From the cell containing the given text, extract its center point as [X, Y] coordinate. 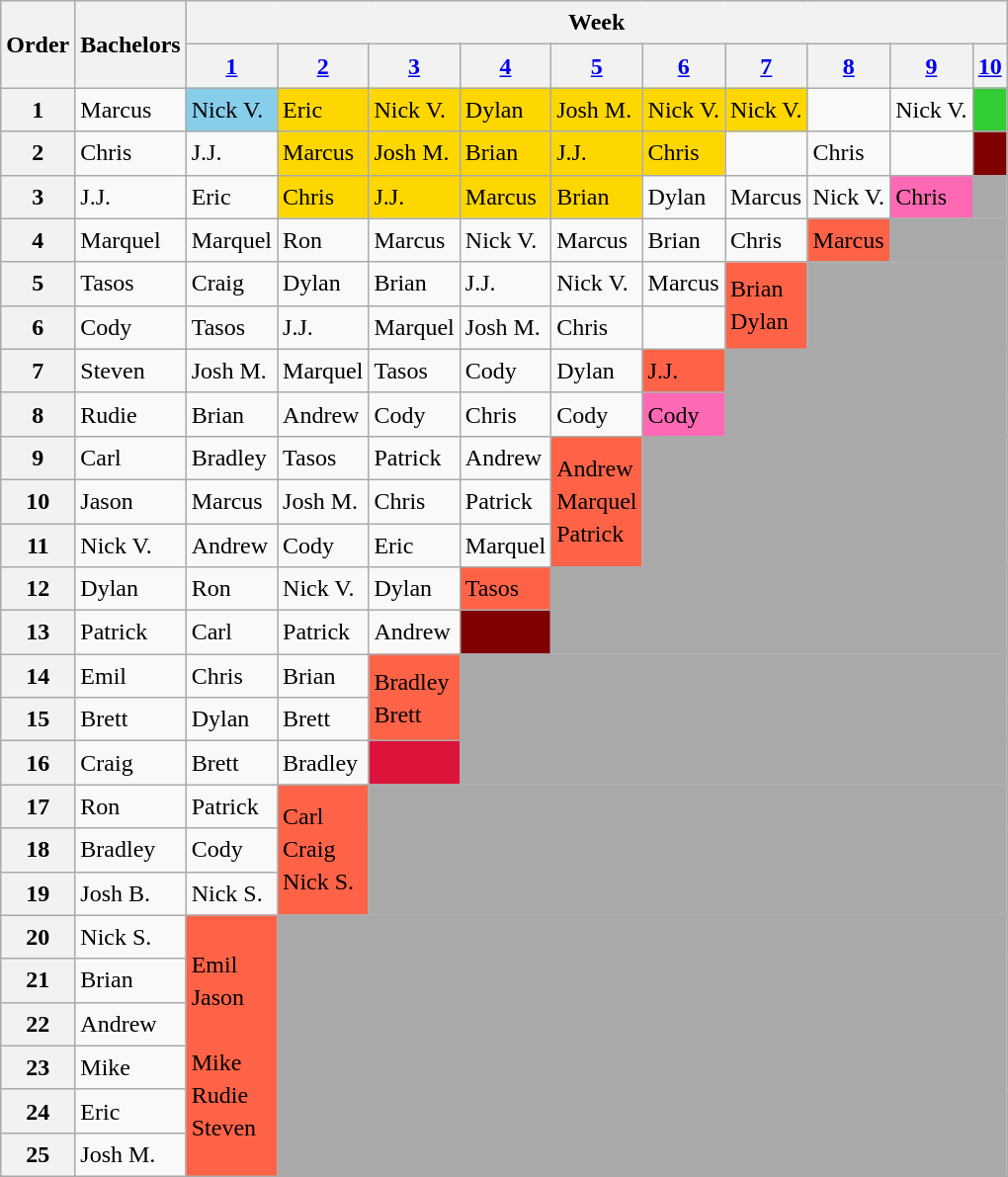
Order [38, 44]
13 [38, 632]
19 [38, 893]
Steven [130, 371]
BrianDylan [767, 305]
21 [38, 980]
18 [38, 850]
11 [38, 546]
15 [38, 719]
12 [38, 589]
AndrewMarquelPatrick [597, 501]
Rudie [130, 414]
20 [38, 937]
Jason [130, 501]
16 [38, 763]
24 [38, 1111]
25 [38, 1154]
Mike [130, 1067]
23 [38, 1067]
Bachelors [130, 44]
Week [597, 23]
EmilJasonMikeRudieSteven [231, 1046]
Emil [130, 676]
CarlCraigNick S. [323, 850]
14 [38, 676]
17 [38, 806]
BradleyBrett [414, 698]
22 [38, 1024]
Josh B. [130, 893]
